Pinpoint the cell where the given text exists, returning its [X, Y] midpoint coordinate. 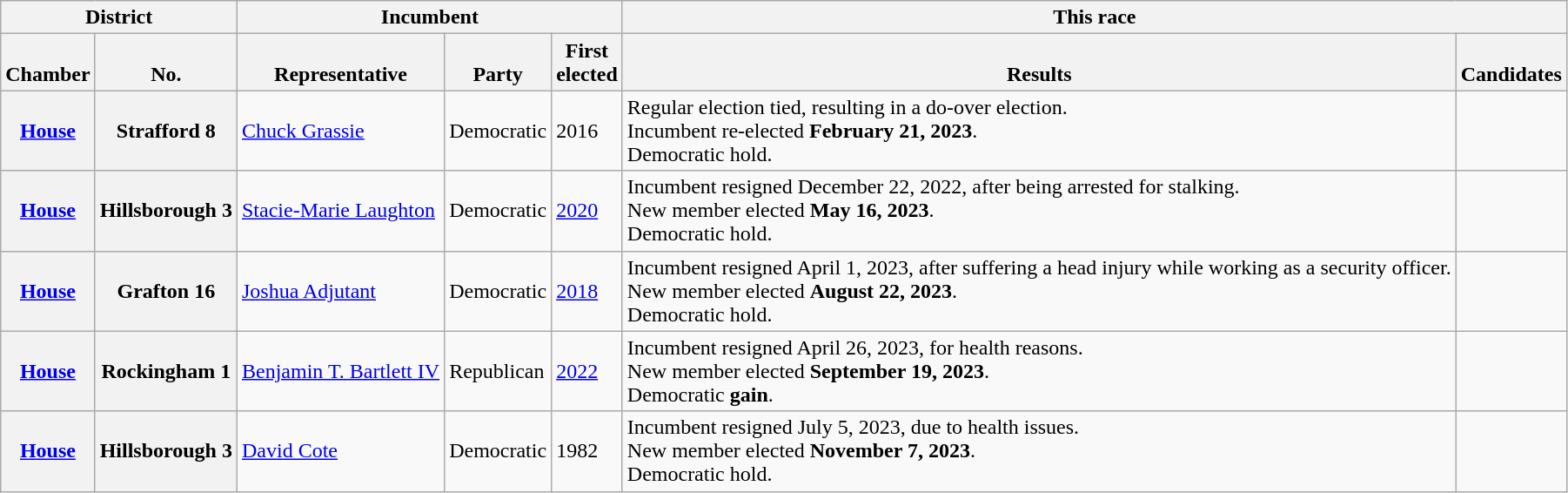
Strafford 8 [165, 131]
Incumbent resigned April 26, 2023, for health reasons.New member elected September 19, 2023. Democratic gain. [1039, 371]
2016 [587, 131]
2020 [587, 211]
David Cote [340, 451]
This race [1095, 17]
Stacie-Marie Laughton [340, 211]
Chamber [48, 63]
Regular election tied, resulting in a do-over election.Incumbent re-elected February 21, 2023.Democratic hold. [1039, 131]
District [119, 17]
Incumbent [430, 17]
Chuck Grassie [340, 131]
No. [165, 63]
Rockingham 1 [165, 371]
Grafton 16 [165, 291]
Joshua Adjutant [340, 291]
Party [498, 63]
Firstelected [587, 63]
Benjamin T. Bartlett IV [340, 371]
Incumbent resigned July 5, 2023, due to health issues.New member elected November 7, 2023.Democratic hold. [1039, 451]
2018 [587, 291]
1982 [587, 451]
Republican [498, 371]
Representative [340, 63]
Incumbent resigned December 22, 2022, after being arrested for stalking.New member elected May 16, 2023.Democratic hold. [1039, 211]
Candidates [1511, 63]
Results [1039, 63]
2022 [587, 371]
